Search for the cell housing the specified text and yield its (X, Y) center coordinate. 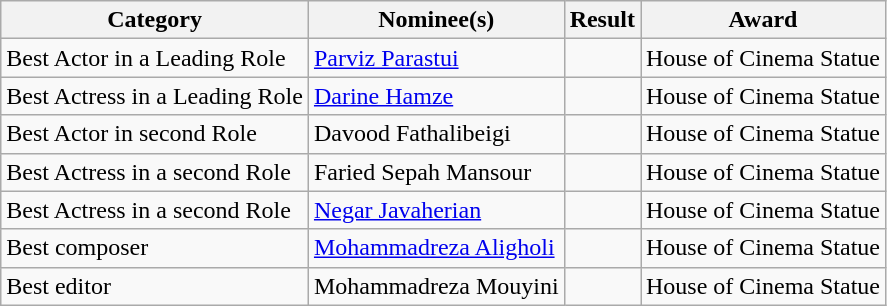
Faried Sepah Mansour (436, 172)
Darine Hamze (436, 96)
Davood Fathalibeigi (436, 134)
Best Actor in second Role (155, 134)
Best composer (155, 248)
Best Actor in a Leading Role (155, 58)
Best editor (155, 286)
Parviz Parastui (436, 58)
Negar Javaherian (436, 210)
Mohammadreza Aligholi (436, 248)
Category (155, 20)
Mohammadreza Mouyini (436, 286)
Result (602, 20)
Award (762, 20)
Best Actress in a Leading Role (155, 96)
Nominee(s) (436, 20)
